Locate the cell with the specified text and output its (x, y) center coordinate. 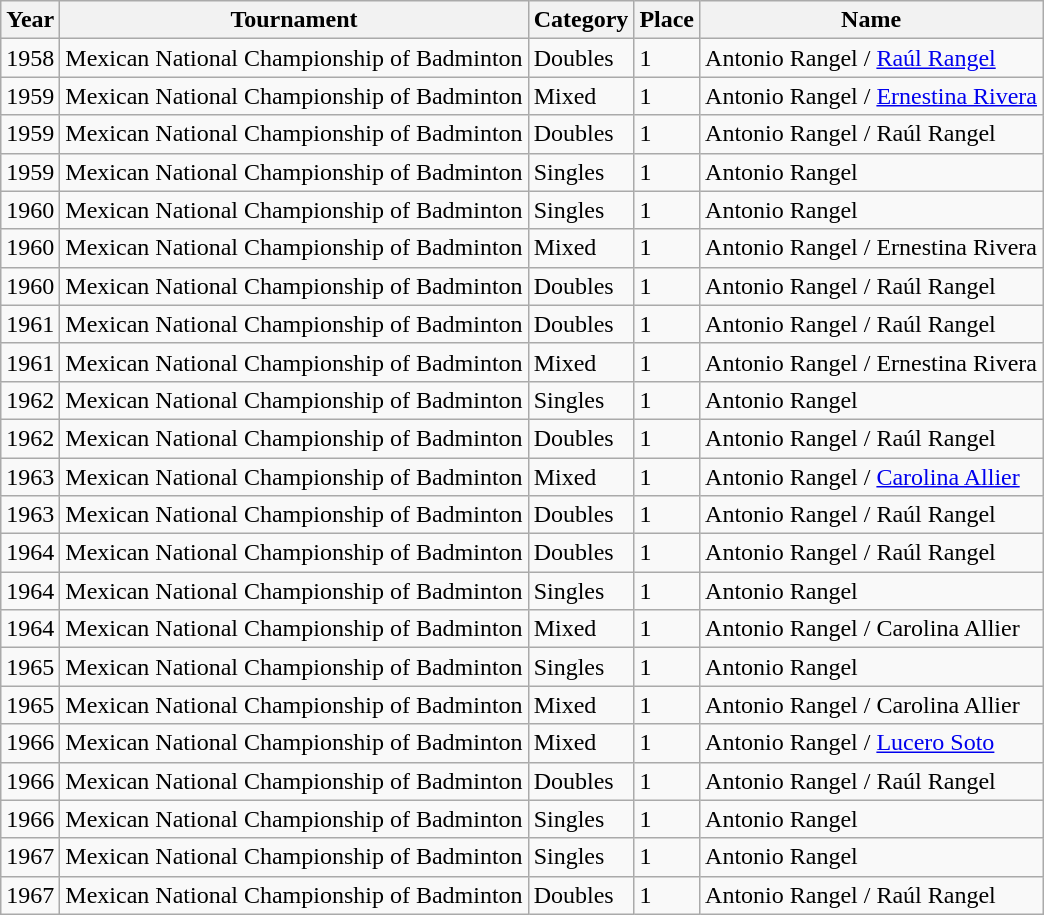
Tournament (294, 20)
Place (667, 20)
Antonio Rangel / Lucero Soto (872, 743)
1958 (30, 58)
Name (872, 20)
Year (30, 20)
Category (581, 20)
